Search for the cell housing the specified text and yield its (x, y) center coordinate. 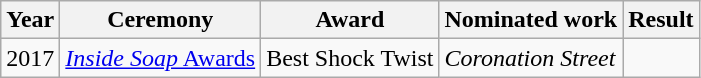
Coronation Street (531, 58)
Year (30, 20)
Award (350, 20)
Ceremony (160, 20)
Result (661, 20)
Best Shock Twist (350, 58)
2017 (30, 58)
Inside Soap Awards (160, 58)
Nominated work (531, 20)
